Search for the cell housing the specified text and yield its (x, y) center coordinate. 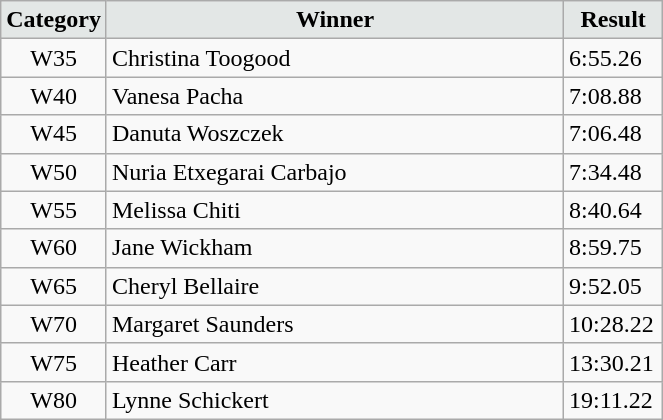
Nuria Etxegarai Carbajo (334, 172)
W75 (54, 362)
Heather Carr (334, 362)
W45 (54, 134)
Danuta Woszczek (334, 134)
Cheryl Bellaire (334, 286)
Winner (334, 20)
W40 (54, 96)
6:55.26 (614, 58)
9:52.05 (614, 286)
Lynne Schickert (334, 400)
13:30.21 (614, 362)
Jane Wickham (334, 248)
W55 (54, 210)
W35 (54, 58)
Category (54, 20)
Result (614, 20)
7:34.48 (614, 172)
7:08.88 (614, 96)
W60 (54, 248)
Vanesa Pacha (334, 96)
Christina Toogood (334, 58)
7:06.48 (614, 134)
Melissa Chiti (334, 210)
8:40.64 (614, 210)
W50 (54, 172)
10:28.22 (614, 324)
W70 (54, 324)
W80 (54, 400)
8:59.75 (614, 248)
W65 (54, 286)
19:11.22 (614, 400)
Margaret Saunders (334, 324)
